From the cell containing the given text, extract its center point as [x, y] coordinate. 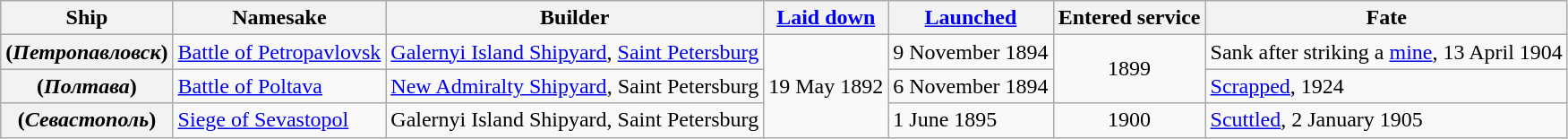
Laid down [826, 18]
1899 [1129, 69]
Namesake [279, 18]
(Севастополь) [87, 120]
9 November 1894 [971, 52]
Battle of Petropavlovsk [279, 52]
1 June 1895 [971, 120]
Sank after striking a mine, 13 April 1904 [1386, 52]
19 May 1892 [826, 86]
Fate [1386, 18]
Entered service [1129, 18]
Builder [575, 18]
1900 [1129, 120]
(Петропавловск) [87, 52]
Scuttled, 2 January 1905 [1386, 120]
Siege of Sevastopol [279, 120]
6 November 1894 [971, 86]
(Полтава) [87, 86]
Ship [87, 18]
Battle of Poltava [279, 86]
Scrapped, 1924 [1386, 86]
New Admiralty Shipyard, Saint Petersburg [575, 86]
Launched [971, 18]
